Detect which cell encompasses the target text, then output its [X, Y] center coordinate. 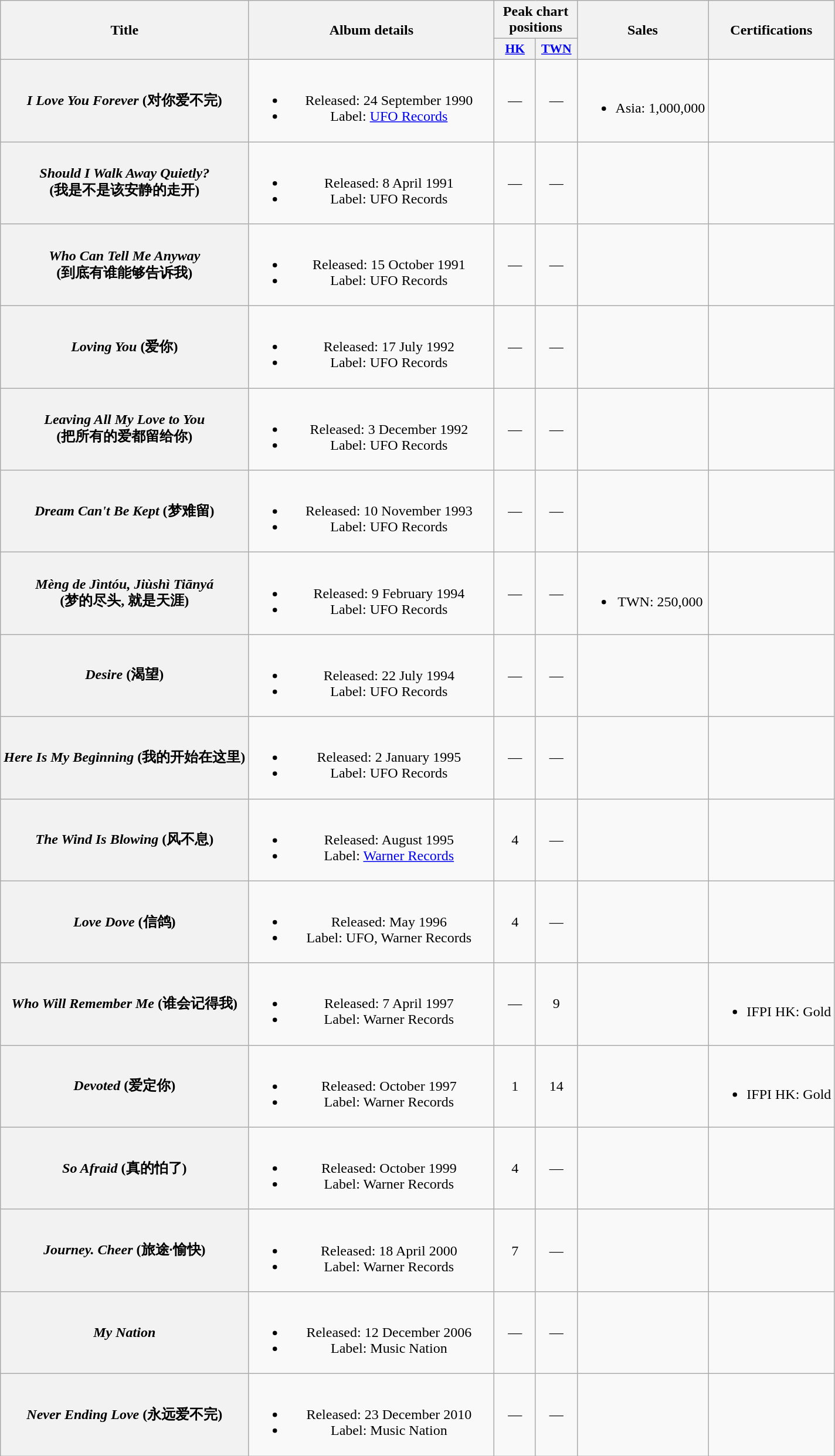
TWN [556, 49]
Released: 17 July 1992Label: UFO Records [372, 347]
1 [515, 1086]
Released: 18 April 2000Label: Warner Records [372, 1250]
Journey. Cheer (旅途·愉快) [124, 1250]
Released: October 1997Label: Warner Records [372, 1086]
Released: 8 April 1991Label: UFO Records [372, 183]
Released: 23 December 2010Label: Music Nation [372, 1414]
Should I Walk Away Quietly?(我是不是该安静的走开) [124, 183]
Released: 3 December 1992Label: UFO Records [372, 429]
Released: 24 September 1990Label: UFO Records [372, 100]
TWN: 250,000 [643, 593]
Mèng de Jìntóu, Jiùshì Tiānyá(梦的尽头, 就是天涯) [124, 593]
Leaving All My Love to You(把所有的爱都留给你) [124, 429]
Album details [372, 30]
Asia: 1,000,000 [643, 100]
Dream Can't Be Kept (梦难留) [124, 511]
Who Can Tell Me Anyway(到底有谁能够告诉我) [124, 265]
Released: 15 October 1991Label: UFO Records [372, 265]
Released: 2 January 1995Label: UFO Records [372, 758]
I Love You Forever (对你爱不完) [124, 100]
Released: 10 November 1993Label: UFO Records [372, 511]
Released: 7 April 1997Label: Warner Records [372, 1004]
14 [556, 1086]
Sales [643, 30]
Love Dove (信鸽) [124, 922]
Loving You (爱你) [124, 347]
Released: August 1995Label: Warner Records [372, 840]
Peak chart positions [536, 20]
Released: 12 December 2006Label: Music Nation [372, 1332]
Released: 9 February 1994Label: UFO Records [372, 593]
The Wind Is Blowing (风不息) [124, 840]
Desire (渴望) [124, 676]
Released: May 1996Label: UFO, Warner Records [372, 922]
My Nation [124, 1332]
Released: October 1999Label: Warner Records [372, 1168]
9 [556, 1004]
Certifications [772, 30]
So Afraid (真的怕了) [124, 1168]
HK [515, 49]
Never Ending Love (永远爱不完) [124, 1414]
Here Is My Beginning (我的开始在这里) [124, 758]
Released: 22 July 1994Label: UFO Records [372, 676]
Title [124, 30]
7 [515, 1250]
Devoted (爱定你) [124, 1086]
Who Will Remember Me (谁会记得我) [124, 1004]
